Return [X, Y] of the center of cell containing provided text 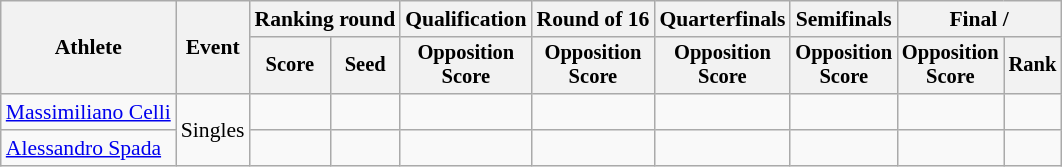
Score [290, 66]
Final / [979, 19]
Qualification [466, 19]
Seed [365, 66]
Singles [213, 130]
Athlete [88, 48]
Massimiliano Celli [88, 112]
Ranking round [324, 19]
Alessandro Spada [88, 148]
Round of 16 [592, 19]
Quarterfinals [722, 19]
Rank [1033, 66]
Event [213, 48]
Semifinals [844, 19]
